Output the [x, y] coordinate of the center of the cell containing the given text.  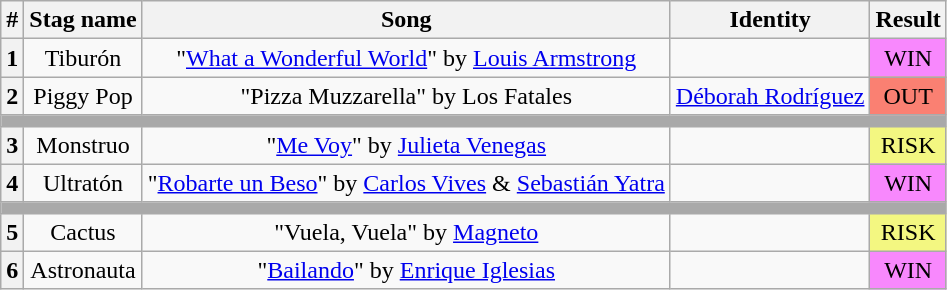
Monstruo [83, 145]
"Pizza Muzzarella" by Los Fatales [406, 96]
"Me Voy" by Julieta Venegas [406, 145]
Identity [770, 20]
Tiburón [83, 58]
2 [12, 96]
Cactus [83, 232]
3 [12, 145]
5 [12, 232]
"Vuela, Vuela" by Magneto [406, 232]
"Bailando" by Enrique Iglesias [406, 270]
Song [406, 20]
Piggy Pop [83, 96]
Déborah Rodríguez [770, 96]
Result [908, 20]
6 [12, 270]
"Robarte un Beso" by Carlos Vives & Sebastián Yatra [406, 183]
1 [12, 58]
4 [12, 183]
Ultratón [83, 183]
OUT [908, 96]
Astronauta [83, 270]
# [12, 20]
Stag name [83, 20]
"What a Wonderful World" by Louis Armstrong [406, 58]
